Locate the cell with the specified text and output its (X, Y) center coordinate. 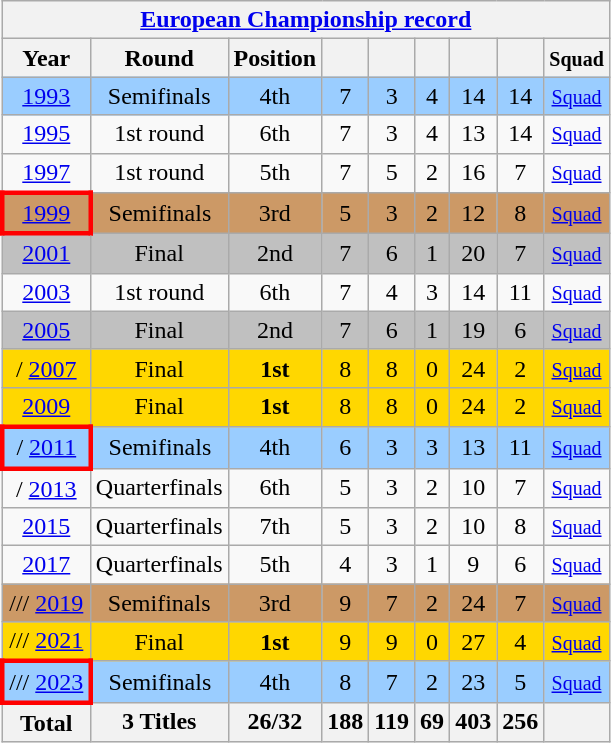
Round (159, 58)
1993 (46, 96)
12 (474, 214)
/ 2007 (46, 368)
2009 (46, 407)
256 (520, 722)
Position (275, 58)
1995 (46, 134)
/// 2019 (46, 603)
7th (275, 527)
2001 (46, 254)
/// 2023 (46, 682)
/ 2011 (46, 448)
2015 (46, 527)
188 (346, 722)
Year (46, 58)
2017 (46, 565)
1999 (46, 214)
1997 (46, 173)
403 (474, 722)
Total (46, 722)
19 (474, 330)
26/32 (275, 722)
16 (474, 173)
27 (474, 642)
2003 (46, 292)
European Championship record (306, 20)
3 Titles (159, 722)
119 (392, 722)
23 (474, 682)
69 (432, 722)
/// 2021 (46, 642)
/ 2013 (46, 488)
20 (474, 254)
2005 (46, 330)
